From the cell containing the given text, extract its center point as (x, y) coordinate. 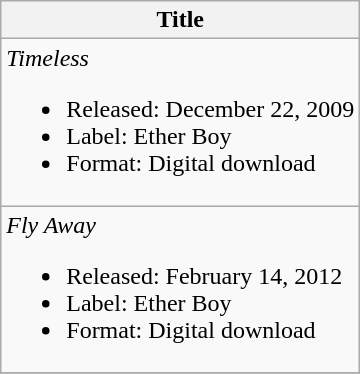
Fly AwayReleased: February 14, 2012Label: Ether BoyFormat: Digital download (180, 290)
Title (180, 20)
TimelessReleased: December 22, 2009Label: Ether BoyFormat: Digital download (180, 122)
